Identify which cell holds the provided text, then report its (x, y) central coordinate. 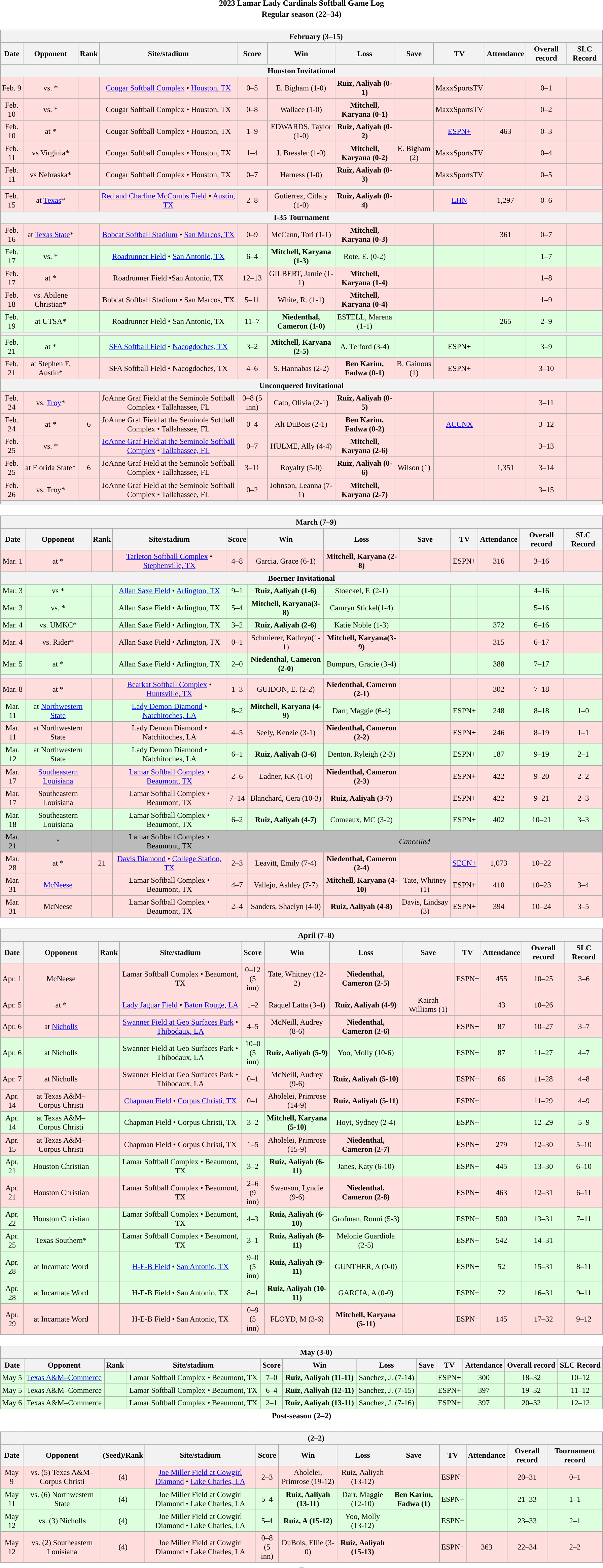
vs. (5) Texas A&M–Corpus Christi (62, 1477)
Johnson, Leanna (7-1) (301, 490)
1,297 (505, 200)
Ruiz, Aaliyah (15-13) (362, 1547)
363 (487, 1547)
10–27 (543, 1027)
0–8 (5 inn) (252, 403)
March (7–9) (301, 522)
B. Gainous (1) (414, 369)
ESTELL, Marena (1-1) (365, 321)
Katie Noble (1-3) (361, 625)
Mar. 12 (13, 755)
145 (501, 1319)
Ruiz, Aaliyah (9-11) (297, 1266)
Mitchell, Karyana (0-3) (365, 235)
9–20 (541, 776)
Ruiz, Aaliyah (3-7) (361, 798)
Apr. 7 (12, 1079)
3–4 (583, 884)
3–5 (583, 907)
10–22 (541, 863)
7–14 (237, 798)
Ruiz, Aaliyah (3-6) (286, 755)
2–6(9 inn) (252, 1192)
410 (499, 884)
0–9(5 inn) (252, 1319)
4–16 (541, 591)
9–1 (237, 591)
Ruiz, Aaliyah (10-11) (297, 1293)
11–12 (580, 1390)
February (3–15) (301, 36)
8–18 (541, 711)
3–6 (584, 979)
Apr. 1 (12, 979)
12–13 (252, 278)
Garcia, Grace (6-1) (286, 561)
Ruiz, Aaliyah (2-6) (286, 625)
500 (501, 1219)
279 (501, 1144)
8–11 (584, 1266)
8–19 (541, 732)
3–1 (252, 1240)
248 (499, 711)
Apr. 22 (12, 1219)
17–32 (543, 1319)
A. Telford (3-4) (365, 346)
Ruiz, Aaliyah (11-11) (320, 1378)
7–11 (584, 1219)
1,073 (499, 863)
Mitchell, Karyana (0-4) (365, 300)
14–31 (543, 1240)
Wallace (1-0) (301, 110)
Lady Jaguar Field • Baton Rouge, LA (180, 1005)
Niedenthal, Cameron (2-5) (365, 979)
3–16 (541, 561)
3–12 (546, 424)
Grofman, Ronni (5-3) (365, 1219)
Hoyt, Sydney (2-4) (365, 1122)
Ruiz, Aaliyah (6-10) (297, 1219)
0–8(5 inn) (267, 1547)
72 (501, 1293)
at Florida State* (50, 468)
Mitchell, Karyana (4-9) (286, 711)
372 (499, 625)
Yoo, Molly (10-6) (365, 1053)
Seely, Kenzie (3-1) (286, 732)
Apr. 25 (12, 1240)
Mitchell, Karyana (1-3) (301, 256)
12–30 (543, 1144)
10–0(5 inn) (252, 1053)
Ali DuBois (2-1) (301, 424)
E. Bigham (2) (414, 153)
Mitchell, Karyana (1-4) (365, 278)
Janes, Katy (6-10) (365, 1166)
Wilson (1) (414, 468)
20–31 (527, 1477)
1–8 (546, 278)
ACCNX (459, 424)
52 (501, 1266)
3–14 (546, 468)
300 (484, 1378)
1–2 (252, 1005)
April (7–8) (301, 935)
5–9 (584, 1122)
1–5 (252, 1144)
9–19 (541, 755)
0–9 (252, 235)
12–31 (543, 1192)
21–33 (527, 1499)
Niedenthal, Cameron (2-7) (365, 1144)
May 11 (12, 1499)
12–12 (580, 1403)
43 (501, 1005)
LHN (459, 200)
Niedenthal, Cameron (2-2) (361, 732)
Ben Karim, Fadwa (0-1) (365, 369)
0–8 (252, 110)
Sanchez, J. (7-15) (386, 1390)
Ruiz, Aaliyah (5-10) (365, 1079)
Apr. 5 (12, 1005)
at Texas* (50, 200)
Feb. 26 (12, 490)
6–10 (584, 1166)
10–21 (541, 820)
Kairah Williams (1) (428, 1005)
EDWARDS, Taylor (1-0) (301, 131)
(Seed)/Rank (123, 1455)
9–0(5 inn) (252, 1266)
Darr, Maggie (12-10) (362, 1499)
Mar. 5 (13, 664)
187 (499, 755)
Niedenthal, Cameron (2-0) (286, 664)
9–12 (584, 1319)
Cancelled (415, 841)
Comeaux, MC (3-2) (361, 820)
Leavitt, Emily (7-4) (286, 863)
10–24 (541, 907)
Sanchez, J. (7-14) (386, 1378)
Vallejo, Ashley (7-7) (286, 884)
Mitchell, Karyana (5-11) (365, 1319)
Mar. 8 (13, 689)
246 (499, 732)
8–1 (252, 1293)
Aholelei, Primrose (19-12) (308, 1477)
Melonie Guardiola (2-5) (365, 1240)
Davis Diamond • College Station, TX (169, 863)
FLOYD, M (3-6) (297, 1319)
Feb. 18 (12, 300)
Blanchard, Cera (10-3) (286, 798)
18–32 (531, 1378)
315 (499, 642)
4–6 (252, 369)
6–17 (541, 642)
19–32 (531, 1390)
Niedenthal, Cameron (2-6) (365, 1027)
2–0 (237, 664)
Ruiz, Aaliyah (12-11) (320, 1390)
4–9 (584, 1101)
3–10 (546, 369)
* (58, 841)
Mar. 18 (13, 820)
Feb. 19 (12, 321)
2–8 (252, 200)
GARCIA, A (0-0) (365, 1293)
May (3-0) (301, 1352)
1–0 (583, 711)
Mar. 21 (13, 841)
White, R. (1-1) (301, 300)
10–12 (580, 1378)
Tate, Whitney (12-2) (297, 979)
10–25 (543, 979)
vs. (6) Northwestern State (62, 1499)
vs. Rider* (58, 642)
3–7 (584, 1027)
vs. Abilene Christian* (50, 300)
McNeill, Audrey (8-6) (297, 1027)
Ruiz, Aaliyah (6-11) (297, 1166)
Ruiz, Aaliyah (0-6) (365, 468)
SECN+ (464, 863)
Red and Charline McCombs Field • Austin, TX (168, 200)
Texas Southern* (61, 1240)
Sanchez, J. (7-16) (386, 1403)
Roadrunner Field •San Antonio, TX (168, 278)
I-35 Tournament (301, 217)
11–29 (543, 1101)
316 (499, 561)
3–3 (583, 820)
Tate, Whitney (1) (425, 884)
S. Hannabas (2-2) (301, 369)
(2–2) (301, 1438)
Feb. 16 (12, 235)
Tarleton Softball Complex • Stephenville, TX (169, 561)
Yoo, Molly (13-12) (362, 1521)
13–31 (543, 1219)
402 (499, 820)
Swanson, Lyndie (9-6) (297, 1192)
vs. (2) Southeastern Louisiana (62, 1547)
Raquel Latta (3-4) (297, 1005)
Harness (1-0) (301, 175)
vs. UMKC* (58, 625)
GUNTHER, A (0-0) (365, 1266)
McCann, Tori (1-1) (301, 235)
361 (505, 235)
Bumpurs, Gracie (3-4) (361, 664)
GUIDON, E. (2-2) (286, 689)
10–23 (541, 884)
Mitchell, Karyana (0-1) (365, 110)
11–7 (252, 321)
2–6 (237, 776)
GILBERT, Jamie (1-1) (301, 278)
542 (501, 1240)
Mitchell, Karyana(3-9) (361, 642)
9–11 (584, 1293)
6–16 (541, 625)
Ladner, KK (1-0) (286, 776)
Mitchell, Karyana (5-10) (297, 1122)
Ruiz, Aaliyah (0-2) (365, 131)
Ruiz, A (15-12) (308, 1521)
May 9 (12, 1477)
J. Bressler (1-0) (301, 153)
Denton, Ryleigh (2-3) (361, 755)
13–30 (543, 1166)
394 (499, 907)
Bearkat Softball Complex • Huntsville, TX (169, 689)
Ruiz, Aaliyah (13-12) (362, 1477)
5–16 (541, 608)
vs. (3) Nicholls (62, 1521)
20–32 (531, 1403)
at Texas State* (50, 235)
Mitchell, Karyana(3-8) (286, 608)
0–12(5 inn) (252, 979)
Niedenthal, Cameron (2-4) (361, 863)
Ruiz, Aaliyah (5-11) (365, 1101)
6–11 (584, 1192)
Apr. 15 (12, 1144)
Ruiz, Aaliyah (0-4) (365, 200)
Ruiz, Aaliyah (8-11) (297, 1240)
E. Bigham (1-0) (301, 88)
Ruiz, Aaliyah (4-7) (286, 820)
22–34 (527, 1547)
Mitchell, Karyana (2-7) (365, 490)
455 (501, 979)
Aholelei, Primrose (15-9) (297, 1144)
445 (501, 1166)
May 6 (12, 1403)
Mar. 28 (13, 863)
Darr, Maggie (6-4) (361, 711)
Ruiz, Aaliyah (0-1) (365, 88)
at Stephen F. Austin* (50, 369)
21 (102, 863)
23–33 (527, 1521)
Mitchell, Karyana (2-8) (361, 561)
302 (499, 689)
Ruiz, Aaliyah (4-9) (365, 1005)
2–9 (546, 321)
Rote, E. (0-2) (365, 256)
Mitchell, Karyana (0-2) (365, 153)
3–9 (546, 346)
Ruiz, Aaliyah (4-8) (361, 907)
1–7 (546, 256)
6–1 (237, 755)
0–6 (546, 200)
Niedenthal, Cameron (2-3) (361, 776)
388 (499, 664)
Apr. 29 (12, 1319)
1–3 (237, 689)
Aholelei, Primrose (14-9) (297, 1101)
Niedenthal, Cameron (1-0) (301, 321)
Niedenthal, Cameron (2-1) (361, 689)
8–2 (237, 711)
2–4 (237, 907)
Royalty (5-0) (301, 468)
12–29 (543, 1122)
10–26 (543, 1005)
Niedenthal, Cameron (2-8) (365, 1192)
Feb. 9 (12, 88)
66 (501, 1079)
Davis, Lindsay (3) (425, 907)
Sanders, Shaelyn (4-0) (286, 907)
15–31 (543, 1266)
Camryn Stickel(1-4) (361, 608)
3–13 (546, 446)
vs Nebraska* (50, 175)
7–0 (272, 1378)
5–11 (252, 300)
7–18 (541, 689)
Ben Karim, Fadwa (1) (414, 1499)
Unconquered Invitational (301, 386)
Mitchell, Karyana (2-5) (301, 346)
Schmierer, Kathryn(1-1) (286, 642)
Mitchell, Karyana (4-10) (361, 884)
4–3 (252, 1219)
1–4 (252, 153)
265 (505, 321)
Ruiz, Aaliyah (1-6) (286, 591)
McNeill, Audrey (9-6) (297, 1079)
Tournament record (575, 1455)
Mar. 1 (13, 561)
0–3 (546, 131)
vs * (58, 591)
vs Virginia* (50, 153)
Boerner Invitational (301, 578)
11–27 (543, 1053)
5–10 (584, 1144)
Ruiz, Aaliyah (5-9) (297, 1053)
3–15 (546, 490)
at UTSA* (50, 321)
Ruiz, Aaliyah (0-3) (365, 175)
16–31 (543, 1293)
7–17 (541, 664)
HULME, Ally (4-4) (301, 446)
Mitchell, Karyana (2-6) (365, 446)
11–28 (543, 1079)
Stoeckel, F. (2-1) (361, 591)
Cato, Olivia (2-1) (301, 403)
Gutierrez, Citlaly (1-0) (301, 200)
Ruiz, Aaliyah (0-5) (365, 403)
Feb. 15 (12, 200)
Ben Karim, Fadwa (0-2) (365, 424)
6–2 (237, 820)
Houston Invitational (301, 71)
DuBois, Ellie (3-0) (308, 1547)
9–21 (541, 798)
1,351 (505, 468)
